Return [x, y] of the center of cell containing provided text 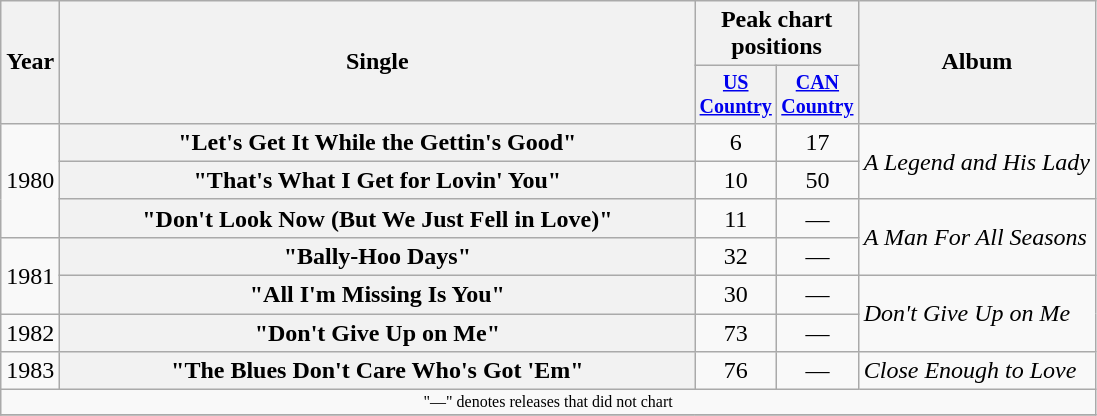
"Don't Look Now (But We Just Fell in Love)" [378, 218]
Peak chartpositions [776, 34]
73 [736, 333]
11 [736, 218]
1981 [30, 275]
"Don't Give Up on Me" [378, 333]
"Let's Get It While the Gettin's Good" [378, 142]
Close Enough to Love [976, 371]
10 [736, 180]
Single [378, 62]
30 [736, 295]
"All I'm Missing Is You" [378, 295]
1983 [30, 371]
US Country [736, 94]
50 [818, 180]
Year [30, 62]
"That's What I Get for Lovin' You" [378, 180]
6 [736, 142]
17 [818, 142]
Album [976, 62]
76 [736, 371]
Don't Give Up on Me [976, 314]
A Legend and His Lady [976, 161]
"Bally-Hoo Days" [378, 256]
32 [736, 256]
A Man For All Seasons [976, 237]
1980 [30, 180]
"The Blues Don't Care Who's Got 'Em" [378, 371]
CAN Country [818, 94]
"—" denotes releases that did not chart [548, 402]
1982 [30, 333]
